Search for the cell housing the specified text and yield its (X, Y) center coordinate. 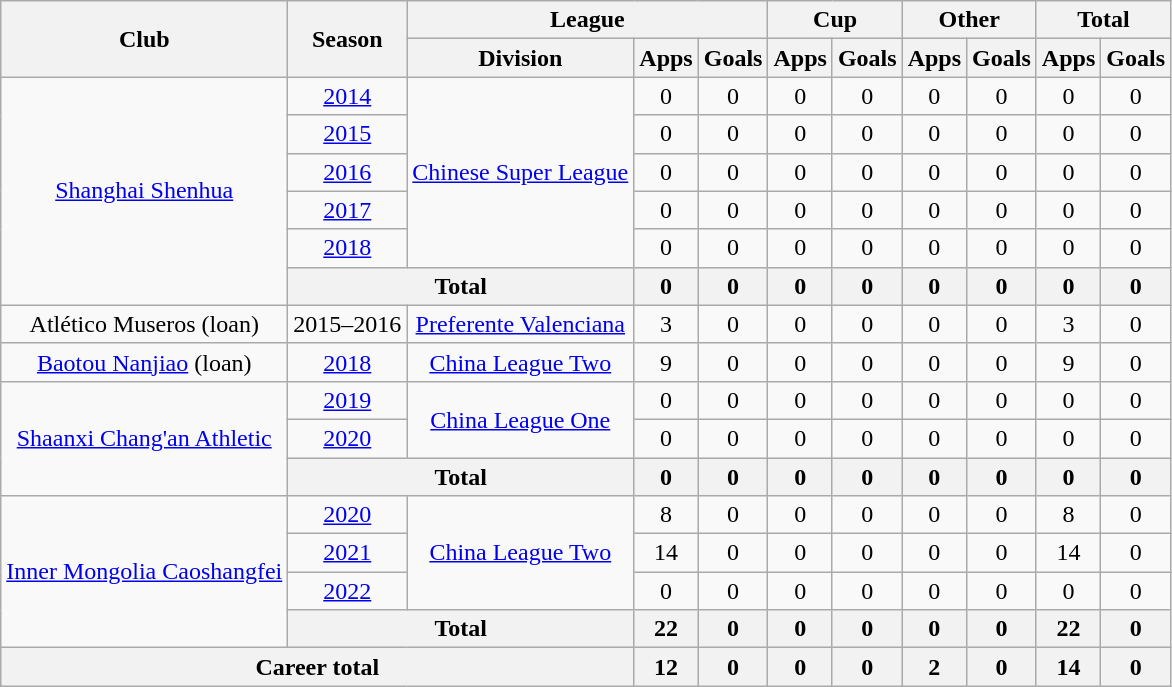
Preferente Valenciana (520, 324)
2 (934, 667)
12 (666, 667)
Division (520, 58)
2022 (348, 591)
Club (144, 39)
Career total (318, 667)
Atlético Museros (loan) (144, 324)
Inner Mongolia Caoshangfei (144, 572)
2015 (348, 134)
2017 (348, 210)
China League One (520, 419)
2021 (348, 553)
Shaanxi Chang'an Athletic (144, 438)
Cup (835, 20)
2016 (348, 172)
2019 (348, 400)
2014 (348, 96)
Season (348, 39)
League (588, 20)
Other (969, 20)
2015–2016 (348, 324)
Shanghai Shenhua (144, 191)
Chinese Super League (520, 172)
Baotou Nanjiao (loan) (144, 362)
